Return the (x, y) coordinate for the center point of the cell that contains the specified text.  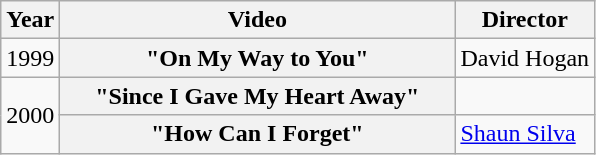
"Since I Gave My Heart Away" (258, 96)
2000 (30, 115)
Video (258, 20)
"On My Way to You" (258, 58)
Director (525, 20)
Year (30, 20)
David Hogan (525, 58)
1999 (30, 58)
"How Can I Forget" (258, 134)
Shaun Silva (525, 134)
